Pinpoint the cell where the given text exists, returning its [x, y] midpoint coordinate. 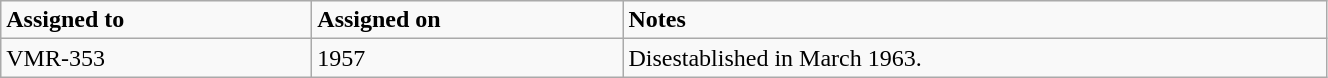
VMR-353 [156, 58]
Assigned on [468, 20]
Notes [975, 20]
Assigned to [156, 20]
1957 [468, 58]
Disestablished in March 1963. [975, 58]
